Detect which cell encompasses the target text, then output its [x, y] center coordinate. 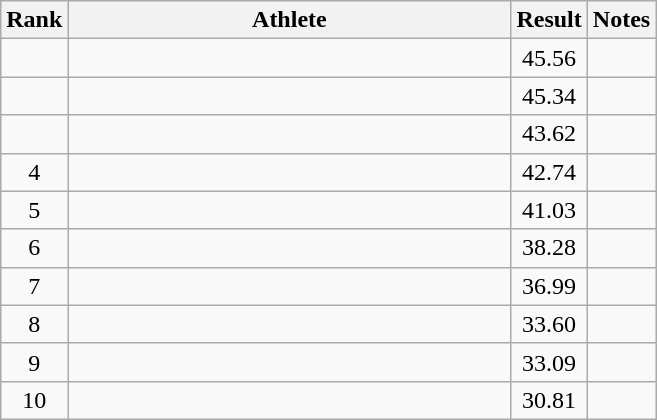
43.62 [549, 134]
7 [34, 286]
5 [34, 210]
38.28 [549, 248]
Rank [34, 20]
6 [34, 248]
33.09 [549, 362]
Athlete [290, 20]
33.60 [549, 324]
30.81 [549, 400]
10 [34, 400]
Notes [621, 20]
8 [34, 324]
9 [34, 362]
Result [549, 20]
41.03 [549, 210]
4 [34, 172]
45.34 [549, 96]
42.74 [549, 172]
36.99 [549, 286]
45.56 [549, 58]
